Output the (X, Y) coordinate of the center of the cell containing the given text.  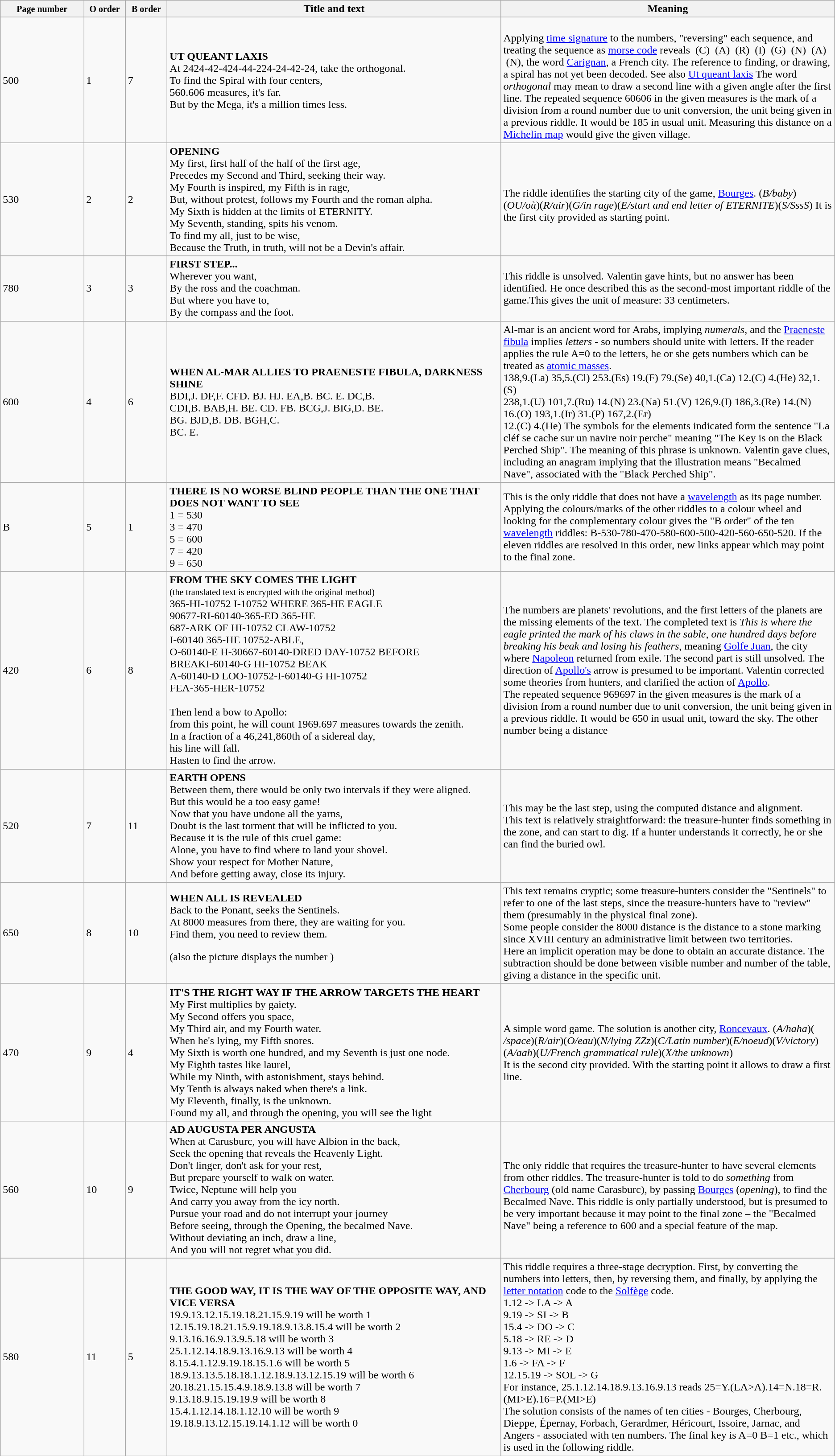
Title and text (334, 9)
650 (42, 933)
520 (42, 826)
O order (105, 9)
Page number (42, 9)
580 (42, 1357)
THERE IS NO WORSE BLIND PEOPLE THAN THE ONE THAT DOES NOT WANT TO SEE1 = 530 3 = 470 5 = 600 7 = 420 9 = 650 (334, 527)
B order (146, 9)
470 (42, 1052)
600 (42, 402)
530 (42, 199)
500 (42, 80)
B (42, 527)
420 (42, 670)
Meaning (668, 9)
780 (42, 288)
FIRST STEP...Wherever you want,By the ross and the coachman.But where you have to,By the compass and the foot. (334, 288)
560 (42, 1189)
